Search for the cell housing the specified text and yield its (x, y) center coordinate. 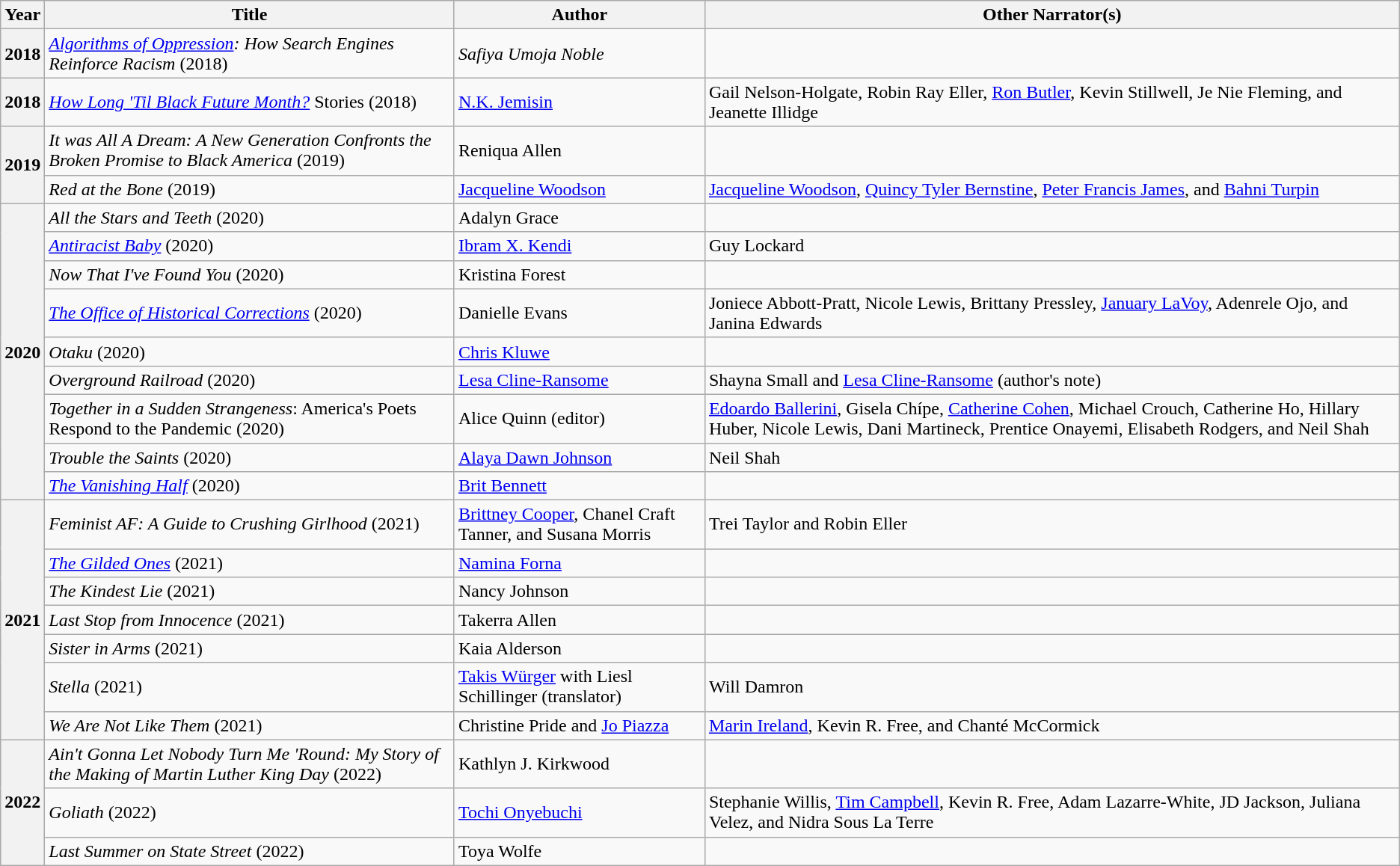
Trouble the Saints (2020) (250, 457)
Together in a Sudden Strangeness: America's Poets Respond to the Pandemic (2020) (250, 419)
Tochi Onyebuchi (579, 812)
Neil Shah (1051, 457)
Shayna Small and Lesa Cline-Ransome (author's note) (1051, 380)
Trei Taylor and Robin Eller (1051, 525)
Kathlyn J. Kirkwood (579, 764)
Author (579, 15)
2019 (22, 165)
Alaya Dawn Johnson (579, 457)
Last Stop from Innocence (2021) (250, 620)
The Kindest Lie (2021) (250, 592)
Adalyn Grace (579, 218)
Feminist AF: A Guide to Crushing Girlhood (2021) (250, 525)
Other Narrator(s) (1051, 15)
Marin Ireland, Kevin R. Free, and Chanté McCormick (1051, 725)
Jacqueline Woodson (579, 189)
Otaku (2020) (250, 351)
Chris Kluwe (579, 351)
Nancy Johnson (579, 592)
We Are Not Like Them (2021) (250, 725)
Danielle Evans (579, 313)
2020 (22, 351)
Ibram X. Kendi (579, 246)
Kaia Alderson (579, 648)
Joniece Abbott-Pratt, Nicole Lewis, Brittany Pressley, January LaVoy, Adenrele Ojo, and Janina Edwards (1051, 313)
How Long 'Til Black Future Month? Stories (2018) (250, 102)
2022 (22, 802)
Gail Nelson-Holgate, Robin Ray Eller, Ron Butler, Kevin Stillwell, Je Nie Fleming, and Jeanette Illidge (1051, 102)
Christine Pride and Jo Piazza (579, 725)
Takerra Allen (579, 620)
Guy Lockard (1051, 246)
Antiracist Baby (2020) (250, 246)
N.K. Jemisin (579, 102)
Sister in Arms (2021) (250, 648)
Namina Forna (579, 563)
Ain't Gonna Let Nobody Turn Me 'Round: My Story of the Making of Martin Luther King Day (2022) (250, 764)
Brit Bennett (579, 486)
Kristina Forest (579, 274)
Takis Würger with Liesl Schillinger (translator) (579, 687)
Will Damron (1051, 687)
2021 (22, 620)
Safiya Umoja Noble (579, 54)
Year (22, 15)
Brittney Cooper, Chanel Craft Tanner, and Susana Morris (579, 525)
It was All A Dream: A New Generation Confronts the Broken Promise to Black America (2019) (250, 151)
The Vanishing Half (2020) (250, 486)
Stephanie Willis, Tim Campbell, Kevin R. Free, Adam Lazarre-White, JD Jackson, Juliana Velez, and Nidra Sous La Terre (1051, 812)
Algorithms of Oppression: How Search Engines Reinforce Racism (2018) (250, 54)
Stella (2021) (250, 687)
The Gilded Ones (2021) (250, 563)
Now That I've Found You (2020) (250, 274)
Goliath (2022) (250, 812)
Alice Quinn (editor) (579, 419)
Last Summer on State Street (2022) (250, 851)
Lesa Cline-Ransome (579, 380)
Title (250, 15)
Toya Wolfe (579, 851)
Red at the Bone (2019) (250, 189)
Overground Railroad (2020) (250, 380)
Reniqua Allen (579, 151)
Jacqueline Woodson, Quincy Tyler Bernstine, Peter Francis James, and Bahni Turpin (1051, 189)
The Office of Historical Corrections (2020) (250, 313)
All the Stars and Teeth (2020) (250, 218)
